Locate the cell with the specified text and output its (x, y) center coordinate. 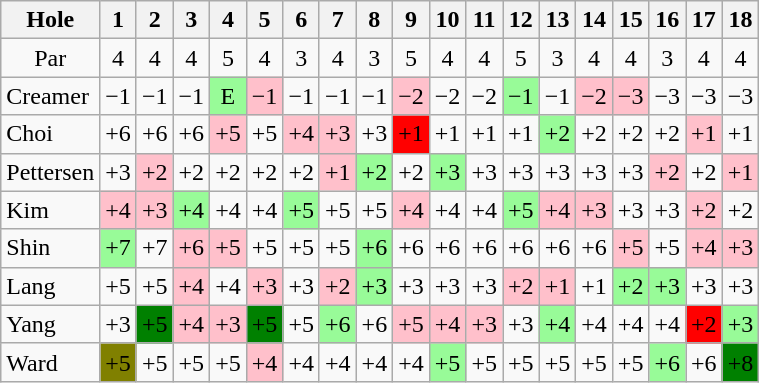
Par (50, 58)
10 (448, 20)
Ward (50, 362)
+8 (740, 362)
1 (118, 20)
15 (630, 20)
16 (668, 20)
Pettersen (50, 172)
18 (740, 20)
2 (154, 20)
14 (594, 20)
Choi (50, 134)
6 (302, 20)
11 (484, 20)
12 (520, 20)
Yang (50, 324)
Shin (50, 248)
Kim (50, 210)
9 (412, 20)
Lang (50, 286)
Hole (50, 20)
E (228, 96)
Creamer (50, 96)
8 (374, 20)
7 (338, 20)
13 (558, 20)
17 (704, 20)
